Pinpoint the cell where the given text exists, returning its (X, Y) midpoint coordinate. 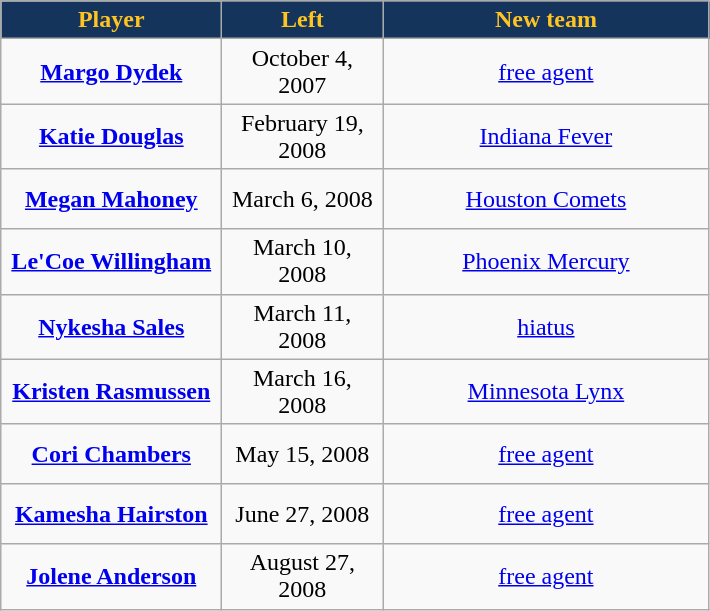
March 16, 2008 (302, 392)
Nykesha Sales (112, 326)
Katie Douglas (112, 136)
Left (302, 20)
Houston Comets (546, 199)
Megan Mahoney (112, 199)
March 11, 2008 (302, 326)
Kristen Rasmussen (112, 392)
Player (112, 20)
Phoenix Mercury (546, 262)
Kamesha Hairston (112, 514)
March 10, 2008 (302, 262)
August 27, 2008 (302, 576)
hiatus (546, 326)
Margo Dydek (112, 72)
March 6, 2008 (302, 199)
Minnesota Lynx (546, 392)
May 15, 2008 (302, 454)
October 4, 2007 (302, 72)
June 27, 2008 (302, 514)
February 19, 2008 (302, 136)
Jolene Anderson (112, 576)
Le'Coe Willingham (112, 262)
Cori Chambers (112, 454)
New team (546, 20)
Indiana Fever (546, 136)
